Provide the [X, Y] coordinate of the cell's center where the given text is located.  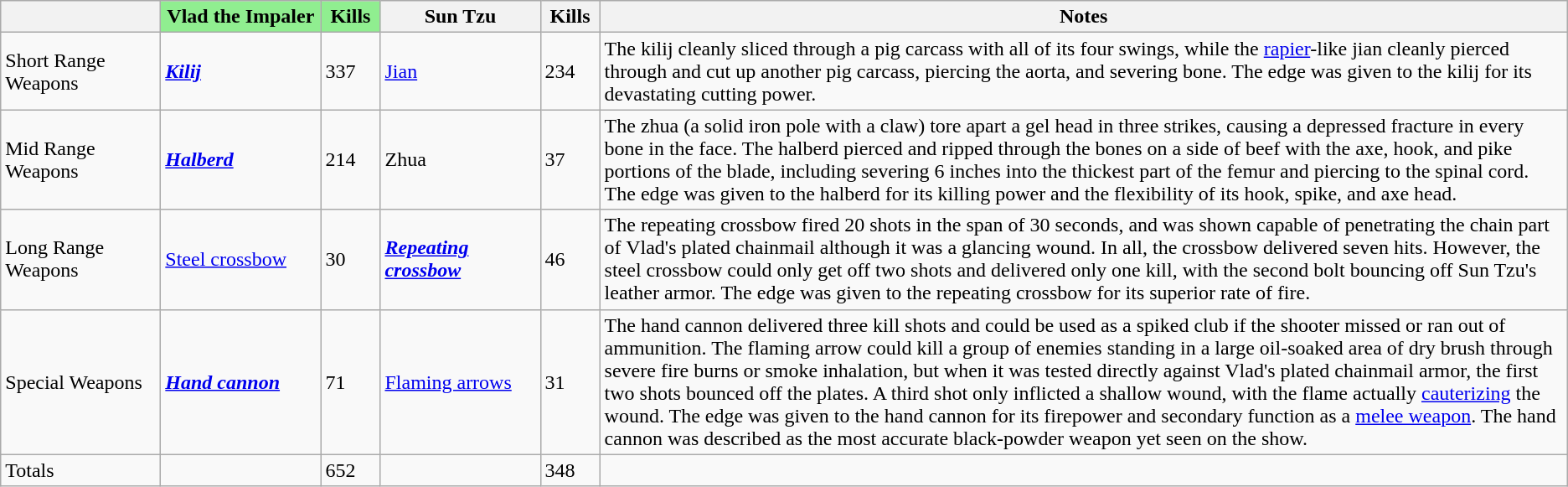
Notes [1084, 17]
234 [570, 71]
Repeating crossbow [461, 260]
Totals [80, 470]
652 [350, 470]
Flaming arrows [461, 382]
Zhua [461, 159]
214 [350, 159]
348 [570, 470]
Short Range Weapons [80, 71]
337 [350, 71]
37 [570, 159]
Hand cannon [241, 382]
46 [570, 260]
Mid Range Weapons [80, 159]
Sun Tzu [461, 17]
Halberd [241, 159]
Long Range Weapons [80, 260]
Special Weapons [80, 382]
71 [350, 382]
Vlad the Impaler [241, 17]
Steel crossbow [241, 260]
Jian [461, 71]
Kilij [241, 71]
30 [350, 260]
31 [570, 382]
